Find where the given text appears and provide that cell's center as (x, y) coordinate. 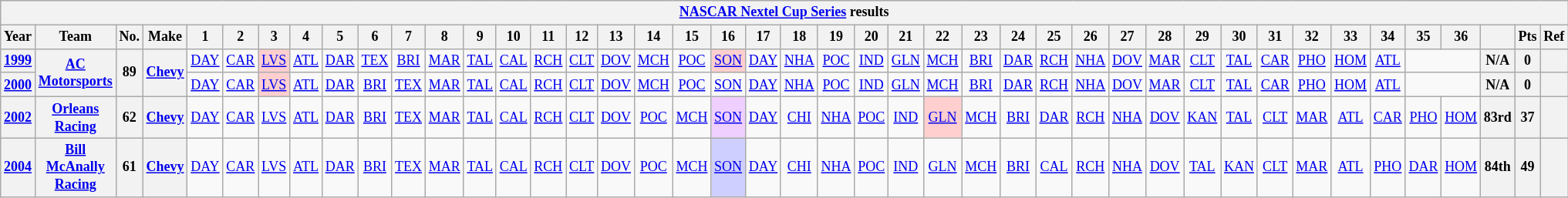
35 (1424, 37)
22 (942, 37)
32 (1312, 37)
6 (375, 37)
3 (275, 37)
61 (130, 167)
16 (728, 37)
2000 (19, 85)
15 (692, 37)
Orleans Racing (76, 117)
21 (906, 37)
5 (339, 37)
NASCAR Nextel Cup Series results (784, 12)
10 (514, 37)
2002 (19, 117)
1 (205, 37)
1999 (19, 60)
14 (653, 37)
Pts (1527, 37)
34 (1388, 37)
Bill McAnally Racing (76, 167)
18 (799, 37)
25 (1054, 37)
30 (1239, 37)
Make (165, 37)
Ref (1554, 37)
24 (1018, 37)
62 (130, 117)
27 (1128, 37)
4 (306, 37)
89 (130, 72)
23 (981, 37)
8 (444, 37)
83rd (1498, 117)
84th (1498, 167)
49 (1527, 167)
26 (1091, 37)
7 (409, 37)
31 (1275, 37)
Team (76, 37)
36 (1461, 37)
No. (130, 37)
Year (19, 37)
9 (480, 37)
11 (548, 37)
37 (1527, 117)
28 (1165, 37)
19 (836, 37)
12 (582, 37)
29 (1202, 37)
2004 (19, 167)
AC Motorsports (76, 72)
13 (616, 37)
20 (872, 37)
17 (763, 37)
2 (241, 37)
33 (1351, 37)
